Return the [X, Y] coordinate for the center point of the cell that contains the specified text.  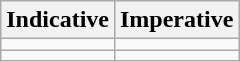
Indicative [58, 20]
Imperative [176, 20]
